Identify which cell holds the provided text, then report its [X, Y] central coordinate. 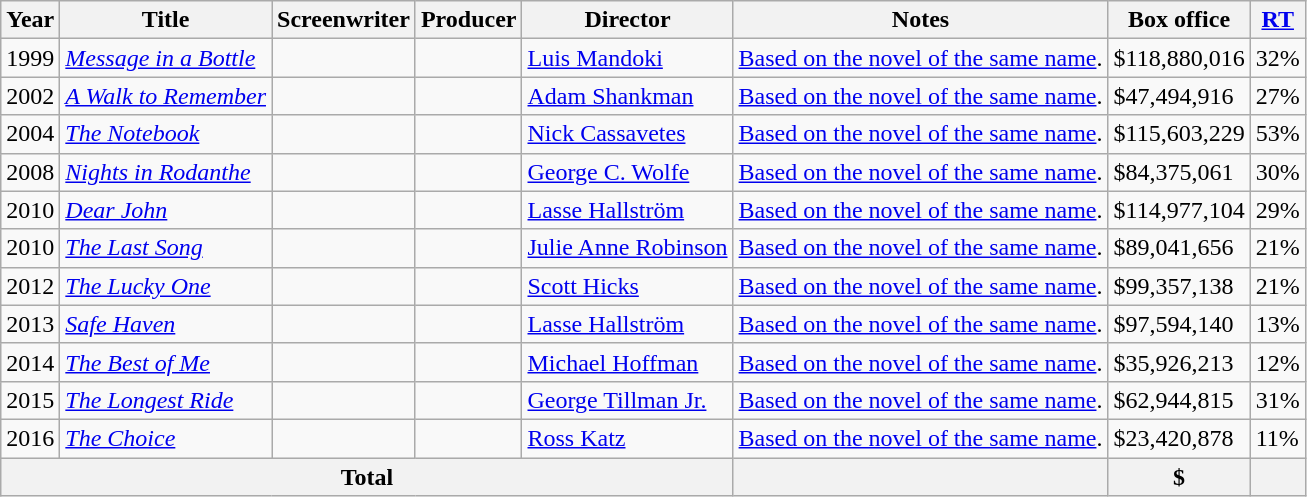
$99,357,138 [1179, 286]
2012 [30, 286]
Notes [920, 20]
Scott Hicks [628, 286]
Year [30, 20]
2014 [30, 362]
2016 [30, 438]
RT [1278, 20]
Screenwriter [344, 20]
Dear John [166, 210]
The Lucky One [166, 286]
12% [1278, 362]
The Last Song [166, 248]
2004 [30, 134]
Producer [468, 20]
$ [1179, 477]
Julie Anne Robinson [628, 248]
Safe Haven [166, 324]
The Choice [166, 438]
$97,594,140 [1179, 324]
Nick Cassavetes [628, 134]
2013 [30, 324]
29% [1278, 210]
Director [628, 20]
Luis Mandoki [628, 58]
Ross Katz [628, 438]
$23,420,878 [1179, 438]
A Walk to Remember [166, 96]
27% [1278, 96]
$62,944,815 [1179, 400]
Title [166, 20]
32% [1278, 58]
$114,977,104 [1179, 210]
1999 [30, 58]
The Longest Ride [166, 400]
2015 [30, 400]
31% [1278, 400]
Message in a Bottle [166, 58]
$47,494,916 [1179, 96]
$118,880,016 [1179, 58]
11% [1278, 438]
Box office [1179, 20]
53% [1278, 134]
The Notebook [166, 134]
30% [1278, 172]
George C. Wolfe [628, 172]
Michael Hoffman [628, 362]
13% [1278, 324]
2002 [30, 96]
George Tillman Jr. [628, 400]
Adam Shankman [628, 96]
2008 [30, 172]
The Best of Me [166, 362]
$84,375,061 [1179, 172]
Total [367, 477]
$115,603,229 [1179, 134]
$35,926,213 [1179, 362]
Nights in Rodanthe [166, 172]
$89,041,656 [1179, 248]
